Extract the [X, Y] coordinate from the center of the cell holding the provided text.  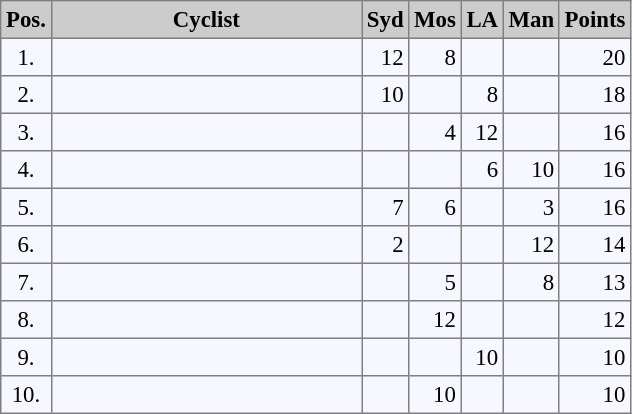
3 [531, 207]
Mos [435, 20]
7. [26, 282]
6. [26, 245]
14 [594, 245]
9. [26, 357]
2. [26, 95]
8. [26, 320]
5. [26, 207]
1. [26, 57]
13 [594, 282]
Syd [386, 20]
7 [386, 207]
4. [26, 170]
LA [482, 20]
Man [531, 20]
Points [594, 20]
18 [594, 95]
4 [435, 132]
3. [26, 132]
20 [594, 57]
5 [435, 282]
Cyclist [206, 20]
2 [386, 245]
10. [26, 395]
Pos. [26, 20]
